For the text-containing cell, return its midpoint in [X, Y] coordinate format. 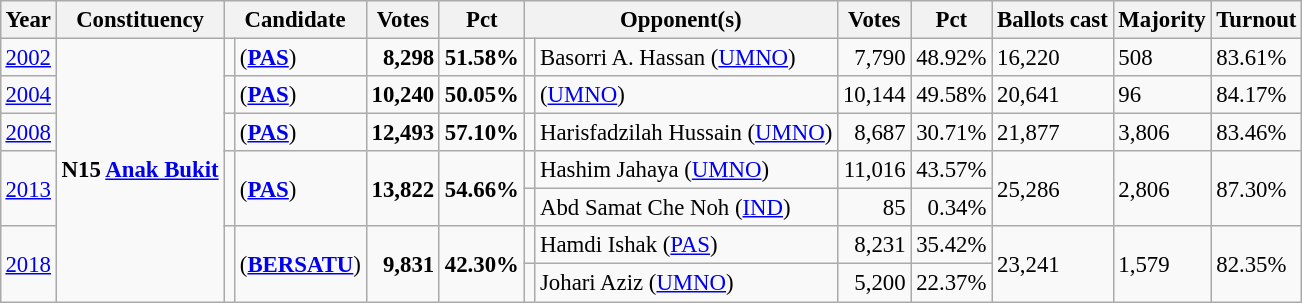
2002 [28, 57]
7,790 [874, 57]
9,831 [402, 264]
Hamdi Ishak (PAS) [686, 245]
2008 [28, 133]
8,231 [874, 245]
508 [1162, 57]
22.37% [952, 283]
16,220 [1052, 57]
Constituency [140, 20]
87.30% [1256, 188]
2,806 [1162, 188]
13,822 [402, 188]
83.61% [1256, 57]
2013 [28, 188]
83.46% [1256, 133]
48.92% [952, 57]
23,241 [1052, 264]
82.35% [1256, 264]
8,298 [402, 57]
21,877 [1052, 133]
Majority [1162, 20]
N15 Anak Bukit [140, 170]
42.30% [482, 264]
Year [28, 20]
10,240 [402, 95]
Harisfadzilah Hussain (UMNO) [686, 133]
Abd Samat Che Noh (IND) [686, 208]
(UMNO) [686, 95]
30.71% [952, 133]
Basorri A. Hassan (UMNO) [686, 57]
20,641 [1052, 95]
1,579 [1162, 264]
Ballots cast [1052, 20]
12,493 [402, 133]
96 [1162, 95]
5,200 [874, 283]
11,016 [874, 170]
Turnout [1256, 20]
3,806 [1162, 133]
50.05% [482, 95]
Hashim Jahaya (UMNO) [686, 170]
49.58% [952, 95]
43.57% [952, 170]
84.17% [1256, 95]
54.66% [482, 188]
Opponent(s) [681, 20]
10,144 [874, 95]
57.10% [482, 133]
85 [874, 208]
8,687 [874, 133]
(BERSATU) [301, 264]
Candidate [295, 20]
51.58% [482, 57]
2004 [28, 95]
25,286 [1052, 188]
35.42% [952, 245]
2018 [28, 264]
Johari Aziz (UMNO) [686, 283]
0.34% [952, 208]
